Output the [x, y] coordinate of the center of the cell containing the given text.  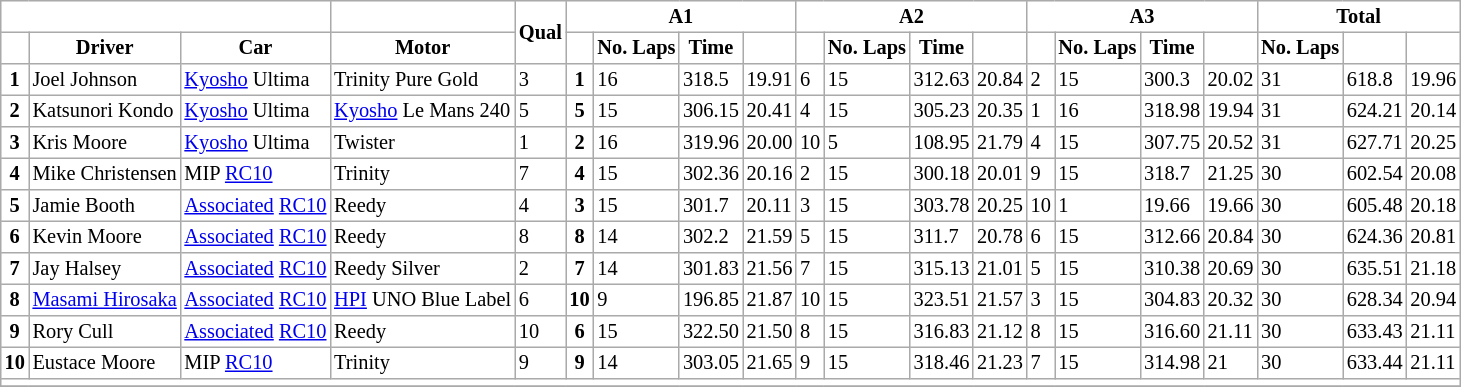
Mike Christensen [105, 174]
312.66 [1172, 237]
20.35 [1000, 111]
20.08 [1434, 174]
633.44 [1375, 363]
Rory Cull [105, 332]
20.00 [770, 143]
316.83 [942, 332]
20.52 [1230, 143]
318.98 [1172, 111]
21.65 [770, 363]
Katsunori Kondo [105, 111]
21.01 [1000, 269]
Jamie Booth [105, 206]
Car [256, 48]
602.54 [1375, 174]
322.50 [711, 332]
21.57 [1000, 300]
21.18 [1434, 269]
Reedy Silver [422, 269]
Kris Moore [105, 143]
314.98 [1172, 363]
Total [1358, 17]
20.32 [1230, 300]
Eustace Moore [105, 363]
20.01 [1000, 174]
300.18 [942, 174]
Jay Halsey [105, 269]
302.36 [711, 174]
Kyosho Le Mans 240 [422, 111]
21.50 [770, 332]
20.81 [1434, 237]
20.02 [1230, 80]
Trinity Pure Gold [422, 80]
311.7 [942, 237]
624.36 [1375, 237]
108.95 [942, 143]
21.23 [1000, 363]
304.83 [1172, 300]
20.78 [1000, 237]
A2 [912, 17]
20.69 [1230, 269]
19.96 [1434, 80]
21.56 [770, 269]
196.85 [711, 300]
303.78 [942, 206]
318.46 [942, 363]
627.71 [1375, 143]
21.59 [770, 237]
300.3 [1172, 80]
Kevin Moore [105, 237]
628.34 [1375, 300]
618.8 [1375, 80]
310.38 [1172, 269]
323.51 [942, 300]
HPI UNO Blue Label [422, 300]
20.16 [770, 174]
Joel Johnson [105, 80]
318.7 [1172, 174]
Motor [422, 48]
301.83 [711, 269]
301.7 [711, 206]
21 [1230, 363]
19.91 [770, 80]
624.21 [1375, 111]
Masami Hirosaka [105, 300]
20.11 [770, 206]
319.96 [711, 143]
21.12 [1000, 332]
318.5 [711, 80]
21.87 [770, 300]
20.41 [770, 111]
635.51 [1375, 269]
303.05 [711, 363]
Qual [540, 32]
305.23 [942, 111]
A1 [682, 17]
21.79 [1000, 143]
312.63 [942, 80]
20.94 [1434, 300]
Twister [422, 143]
605.48 [1375, 206]
20.14 [1434, 111]
306.15 [711, 111]
A3 [1142, 17]
315.13 [942, 269]
20.18 [1434, 206]
633.43 [1375, 332]
21.25 [1230, 174]
19.94 [1230, 111]
302.2 [711, 237]
316.60 [1172, 332]
Driver [105, 48]
307.75 [1172, 143]
